Scan for the cell matching the given text and deliver its [X, Y] coordinate at center. 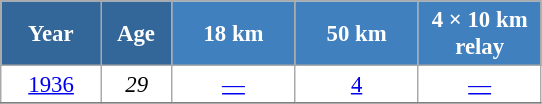
4 [356, 85]
29 [136, 85]
50 km [356, 34]
Year [52, 34]
Age [136, 34]
18 km [234, 34]
1936 [52, 85]
4 × 10 km relay [480, 34]
